Search for the cell housing the specified text and yield its (x, y) center coordinate. 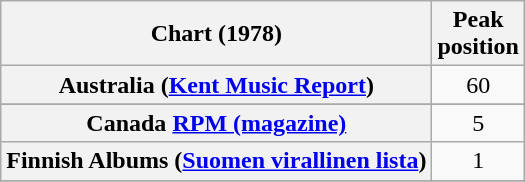
Australia (Kent Music Report) (216, 85)
Finnish Albums (Suomen virallinen lista) (216, 161)
Chart (1978) (216, 34)
60 (478, 85)
Peakposition (478, 34)
5 (478, 123)
1 (478, 161)
Canada RPM (magazine) (216, 123)
